Locate the cell with the specified text and output its (X, Y) center coordinate. 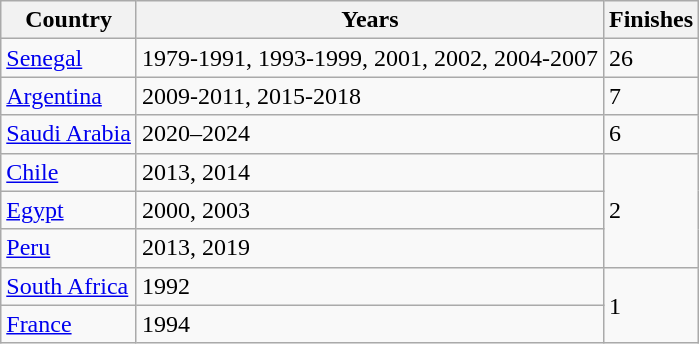
1979-1991, 1993-1999, 2001, 2002, 2004-2007 (370, 58)
2013, 2019 (370, 248)
26 (650, 58)
Years (370, 20)
Finishes (650, 20)
Senegal (69, 58)
7 (650, 96)
Argentina (69, 96)
1992 (370, 286)
6 (650, 134)
Egypt (69, 210)
1 (650, 305)
South Africa (69, 286)
2000, 2003 (370, 210)
2020–2024 (370, 134)
1994 (370, 324)
Saudi Arabia (69, 134)
2009-2011, 2015-2018 (370, 96)
2 (650, 210)
France (69, 324)
2013, 2014 (370, 172)
Peru (69, 248)
Chile (69, 172)
Country (69, 20)
